Pinpoint the cell where the given text exists, returning its [X, Y] midpoint coordinate. 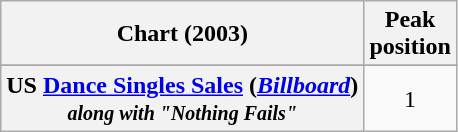
US Dance Singles Sales (Billboard)along with "Nothing Fails" [182, 98]
Peakposition [410, 34]
1 [410, 98]
Chart (2003) [182, 34]
